Identify which cell holds the provided text, then report its [x, y] central coordinate. 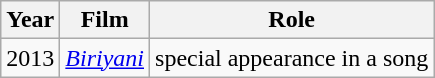
Role [292, 20]
Year [30, 20]
Film [105, 20]
2013 [30, 58]
special appearance in a song [292, 58]
Biriyani [105, 58]
